Extract the (x, y) coordinate from the center of the cell holding the provided text.  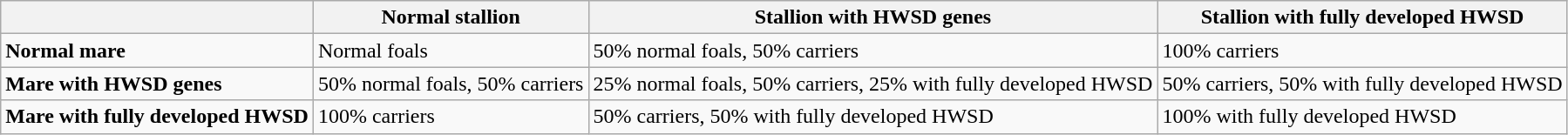
Normal foals (451, 51)
25% normal foals, 50% carriers, 25% with fully developed HWSD (873, 84)
Normal mare (157, 51)
Stallion with HWSD genes (873, 17)
Mare with HWSD genes (157, 84)
Stallion with fully developed HWSD (1362, 17)
Normal stallion (451, 17)
Mare with fully developed HWSD (157, 117)
100% with fully developed HWSD (1362, 117)
